Identify which cell holds the provided text, then report its [x, y] central coordinate. 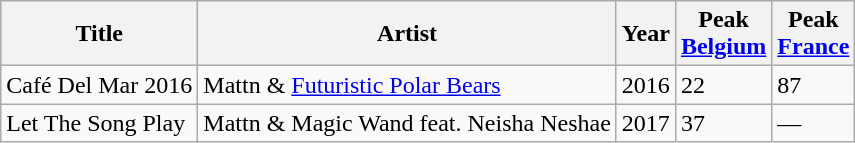
Artist [408, 34]
Title [100, 34]
37 [723, 123]
2017 [646, 123]
— [814, 123]
22 [723, 85]
Peak Belgium [723, 34]
87 [814, 85]
2016 [646, 85]
Mattn & Magic Wand feat. Neisha Neshae [408, 123]
Peak France [814, 34]
Year [646, 34]
Café Del Mar 2016 [100, 85]
Mattn & Futuristic Polar Bears [408, 85]
Let The Song Play [100, 123]
